Find where the given text appears and provide that cell's center as (X, Y) coordinate. 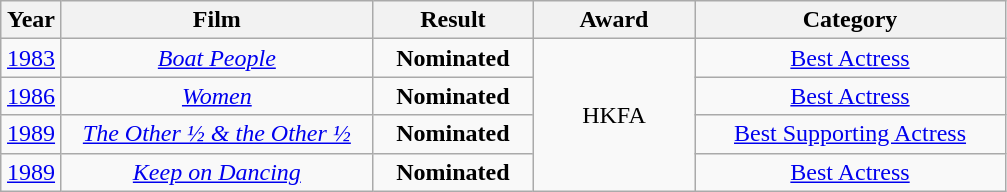
1986 (32, 96)
The Other ½ & the Other ½ (216, 134)
Year (32, 20)
Best Supporting Actress (850, 134)
Boat People (216, 58)
1983 (32, 58)
Keep on Dancing (216, 172)
HKFA (614, 115)
Category (850, 20)
Film (216, 20)
Award (614, 20)
Women (216, 96)
Result (452, 20)
